Return the [X, Y] coordinate for the center point of the cell that contains the specified text.  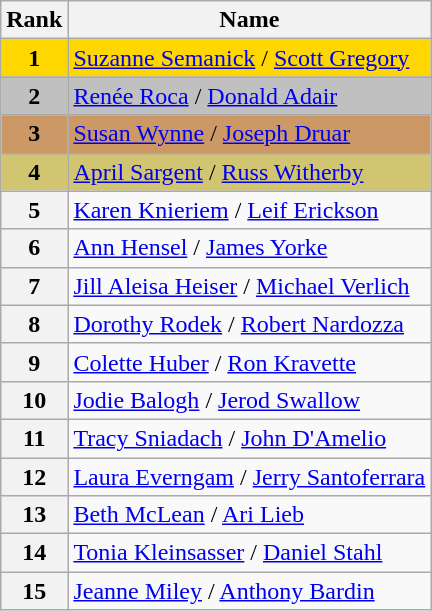
10 [34, 400]
15 [34, 591]
Susan Wynne / Joseph Druar [250, 134]
Rank [34, 20]
Colette Huber / Ron Kravette [250, 362]
9 [34, 362]
14 [34, 553]
Name [250, 20]
Jill Aleisa Heiser / Michael Verlich [250, 286]
3 [34, 134]
Tracy Sniadach / John D'Amelio [250, 438]
Dorothy Rodek / Robert Nardozza [250, 324]
April Sargent / Russ Witherby [250, 172]
Tonia Kleinsasser / Daniel Stahl [250, 553]
Suzanne Semanick / Scott Gregory [250, 58]
Laura Everngam / Jerry Santoferrara [250, 477]
Karen Knieriem / Leif Erickson [250, 210]
7 [34, 286]
6 [34, 248]
13 [34, 515]
Jeanne Miley / Anthony Bardin [250, 591]
8 [34, 324]
4 [34, 172]
5 [34, 210]
12 [34, 477]
Jodie Balogh / Jerod Swallow [250, 400]
2 [34, 96]
1 [34, 58]
Ann Hensel / James Yorke [250, 248]
11 [34, 438]
Renée Roca / Donald Adair [250, 96]
Beth McLean / Ari Lieb [250, 515]
